Output the (X, Y) coordinate of the center of the cell containing the given text.  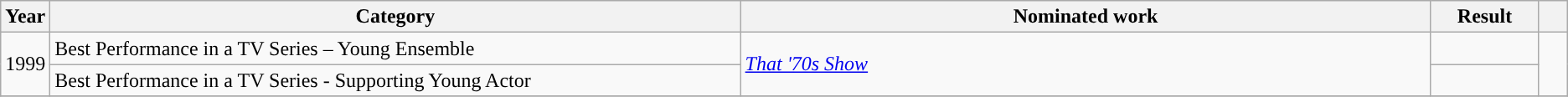
That '70s Show (1086, 64)
1999 (25, 64)
Nominated work (1086, 17)
Best Performance in a TV Series - Supporting Young Actor (395, 80)
Best Performance in a TV Series – Young Ensemble (395, 48)
Year (25, 17)
Category (395, 17)
Result (1484, 17)
